Scan for the cell matching the given text and deliver its (x, y) coordinate at center. 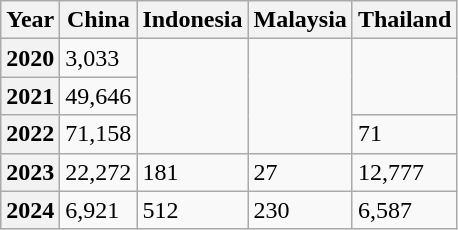
6,921 (98, 210)
2023 (30, 172)
49,646 (98, 96)
71,158 (98, 134)
Year (30, 20)
22,272 (98, 172)
181 (192, 172)
27 (300, 172)
Malaysia (300, 20)
Thailand (404, 20)
2021 (30, 96)
230 (300, 210)
Indonesia (192, 20)
71 (404, 134)
China (98, 20)
3,033 (98, 58)
2024 (30, 210)
2022 (30, 134)
512 (192, 210)
6,587 (404, 210)
12,777 (404, 172)
2020 (30, 58)
